Capture the cell that displays the provided text and extract its [X, Y] central coordinate. 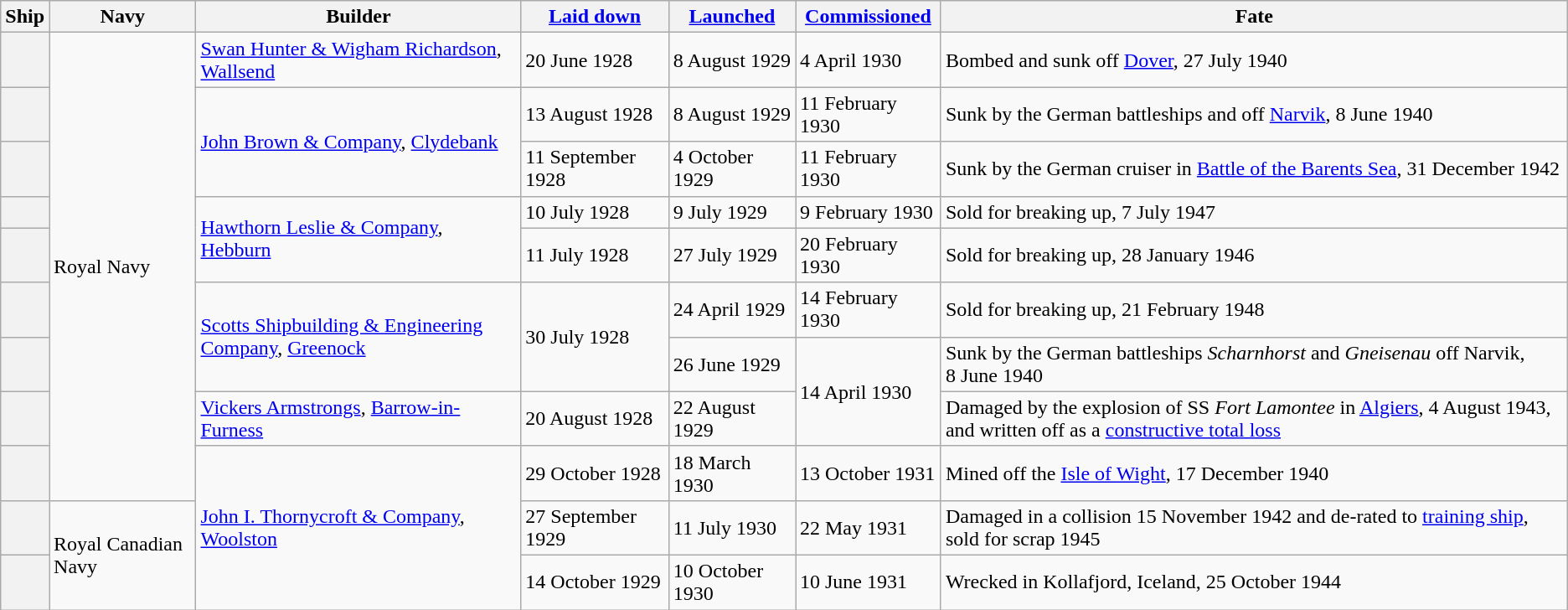
Hawthorn Leslie & Company, Hebburn [358, 240]
20 August 1928 [595, 419]
13 August 1928 [595, 114]
Wrecked in Kollafjord, Iceland, 25 October 1944 [1254, 582]
14 October 1929 [595, 582]
14 April 1930 [869, 391]
Damaged in a collision 15 November 1942 and de-rated to training ship, sold for scrap 1945 [1254, 528]
18 March 1930 [732, 473]
26 June 1929 [732, 364]
29 October 1928 [595, 473]
John Brown & Company, Clydebank [358, 142]
11 July 1930 [732, 528]
Damaged by the explosion of SS Fort Lamontee in Algiers, 4 August 1943, and written off as a constructive total loss [1254, 419]
Sunk by the German battleships and off Narvik, 8 June 1940 [1254, 114]
Laid down [595, 17]
Navy [122, 17]
Sold for breaking up, 28 January 1946 [1254, 255]
27 September 1929 [595, 528]
Sold for breaking up, 21 February 1948 [1254, 310]
10 June 1931 [869, 582]
Royal Canadian Navy [122, 555]
Mined off the Isle of Wight, 17 December 1940 [1254, 473]
4 April 1930 [869, 60]
9 July 1929 [732, 212]
10 October 1930 [732, 582]
Royal Navy [122, 266]
Ship [25, 17]
22 May 1931 [869, 528]
30 July 1928 [595, 337]
10 July 1928 [595, 212]
24 April 1929 [732, 310]
27 July 1929 [732, 255]
Swan Hunter & Wigham Richardson, Wallsend [358, 60]
Launched [732, 17]
Sunk by the German battleships Scharnhorst and Gneisenau off Narvik, 8 June 1940 [1254, 364]
11 July 1928 [595, 255]
John I. Thornycroft & Company, Woolston [358, 528]
Fate [1254, 17]
22 August 1929 [732, 419]
20 June 1928 [595, 60]
4 October 1929 [732, 169]
Scotts Shipbuilding & Engineering Company, Greenock [358, 337]
11 September 1928 [595, 169]
13 October 1931 [869, 473]
Builder [358, 17]
Vickers Armstrongs, Barrow-in-Furness [358, 419]
9 February 1930 [869, 212]
Bombed and sunk off Dover, 27 July 1940 [1254, 60]
14 February 1930 [869, 310]
Sunk by the German cruiser in Battle of the Barents Sea, 31 December 1942 [1254, 169]
20 February 1930 [869, 255]
Sold for breaking up, 7 July 1947 [1254, 212]
Commissioned [869, 17]
